Scan for the cell matching the given text and deliver its [X, Y] coordinate at center. 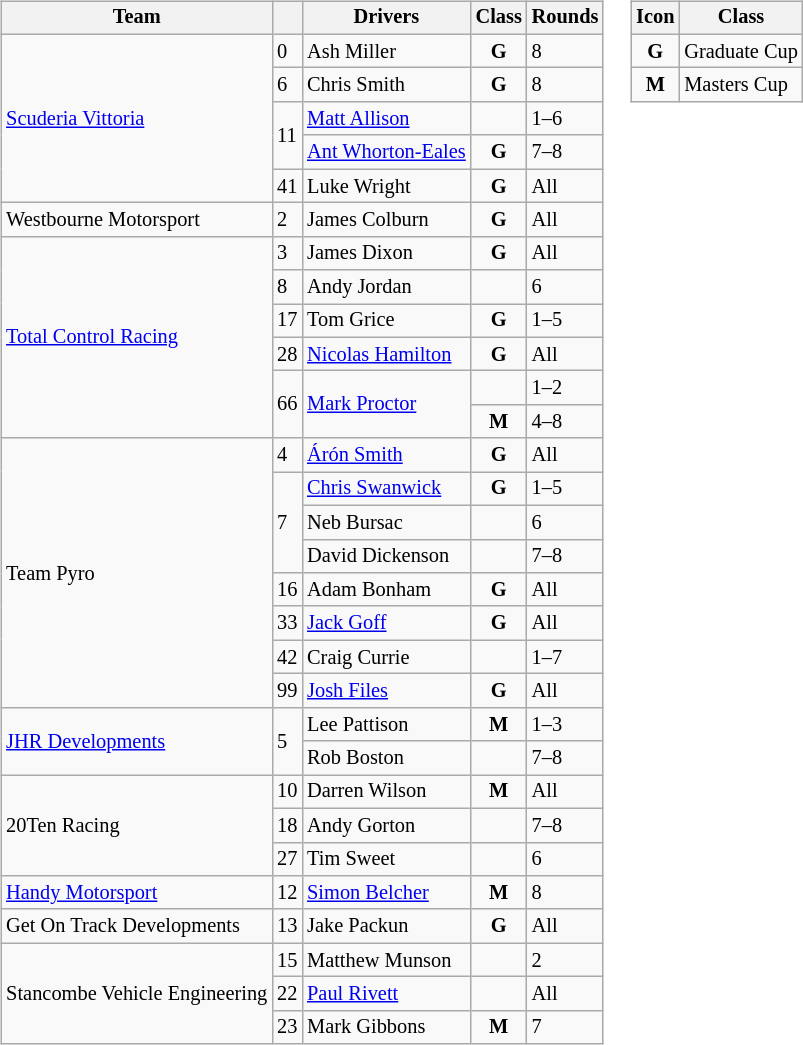
41 [287, 186]
Matt Allison [386, 119]
Westbourne Motorsport [136, 220]
Total Control Racing [136, 337]
Chris Smith [386, 85]
10 [287, 792]
Tom Grice [386, 321]
Paul Rivett [386, 994]
17 [287, 321]
33 [287, 623]
Ash Miller [386, 51]
1–3 [566, 724]
Rob Boston [386, 758]
0 [287, 51]
12 [287, 893]
Icon [655, 18]
42 [287, 657]
Masters Cup [740, 85]
4–8 [566, 422]
Mark Proctor [386, 404]
Andy Gorton [386, 825]
28 [287, 354]
Get On Track Developments [136, 926]
23 [287, 1027]
Mark Gibbons [386, 1027]
Adam Bonham [386, 590]
11 [287, 136]
Matthew Munson [386, 960]
Simon Belcher [386, 893]
Drivers [386, 18]
22 [287, 994]
Neb Bursac [386, 522]
1–2 [566, 388]
Rounds [566, 18]
JHR Developments [136, 740]
Jake Packun [386, 926]
Craig Currie [386, 657]
Team [136, 18]
15 [287, 960]
1–7 [566, 657]
16 [287, 590]
David Dickenson [386, 556]
Chris Swanwick [386, 489]
Scuderia Vittoria [136, 118]
Handy Motorsport [136, 893]
Lee Pattison [386, 724]
Team Pyro [136, 572]
Ant Whorton-Eales [386, 152]
66 [287, 404]
3 [287, 253]
Árón Smith [386, 455]
Darren Wilson [386, 792]
27 [287, 859]
Josh Files [386, 691]
20Ten Racing [136, 826]
13 [287, 926]
4 [287, 455]
Luke Wright [386, 186]
James Colburn [386, 220]
99 [287, 691]
James Dixon [386, 253]
Andy Jordan [386, 287]
1–6 [566, 119]
5 [287, 740]
Nicolas Hamilton [386, 354]
Stancombe Vehicle Engineering [136, 994]
18 [287, 825]
Tim Sweet [386, 859]
Graduate Cup [740, 51]
Jack Goff [386, 623]
